Output the [x, y] coordinate of the center of the cell containing the given text.  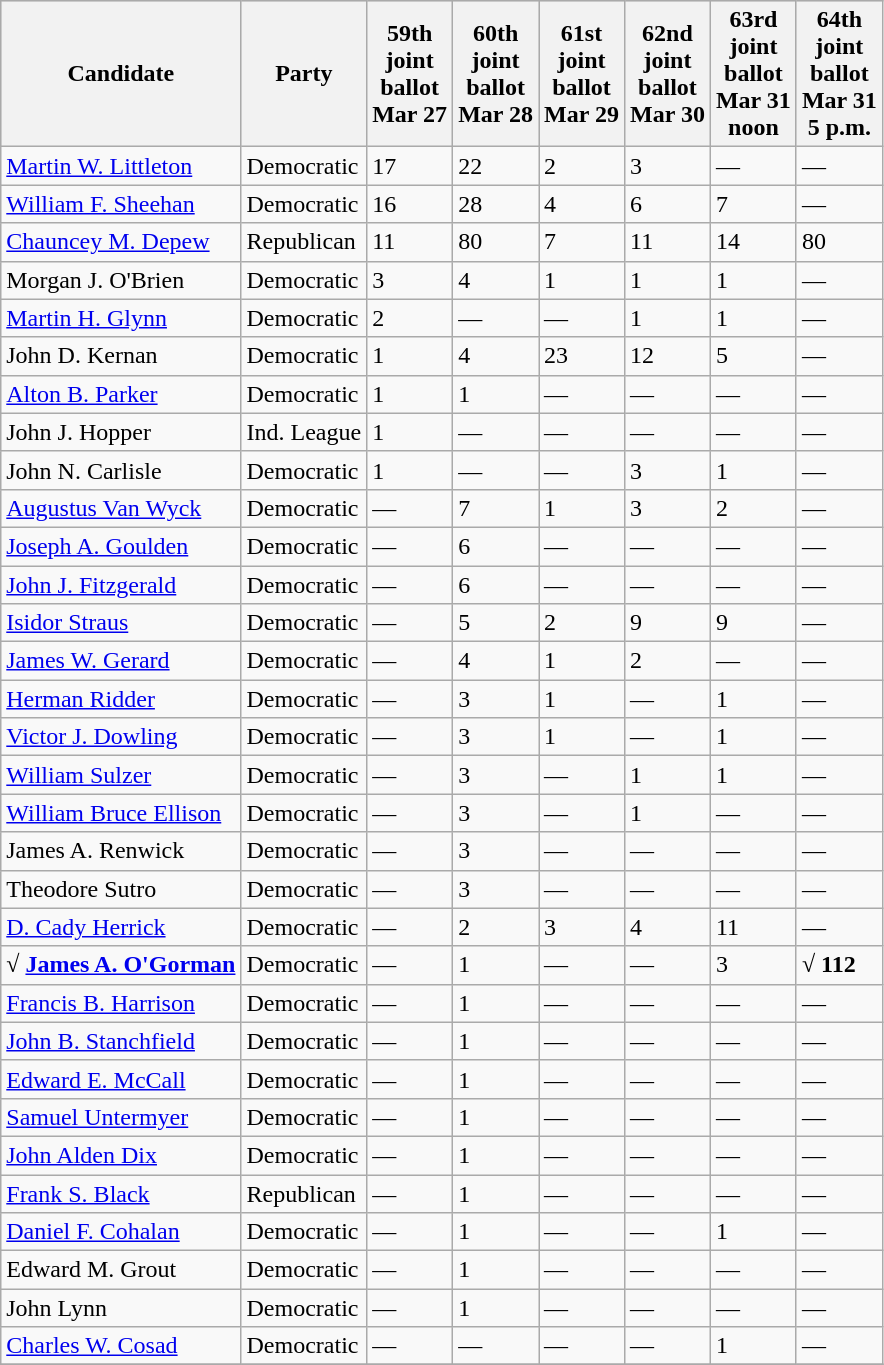
John J. Fitzgerald [121, 585]
Candidate [121, 74]
D. Cady Herrick [121, 927]
Party [304, 74]
63rdjointballotMar 31noon [753, 74]
John B. Stanchfield [121, 1041]
16 [410, 204]
William Bruce Ellison [121, 813]
Chauncey M. Depew [121, 242]
61stjointballotMar 29 [582, 74]
62ndjointballotMar 30 [667, 74]
60thjointballotMar 28 [496, 74]
Isidor Straus [121, 623]
Charles W. Cosad [121, 1346]
Herman Ridder [121, 699]
17 [410, 166]
John J. Hopper [121, 432]
23 [582, 356]
√ 112 [839, 965]
22 [496, 166]
Frank S. Black [121, 1193]
Francis B. Harrison [121, 1003]
Alton B. Parker [121, 394]
Victor J. Dowling [121, 737]
John Alden Dix [121, 1155]
64thjointballotMar 315 p.m. [839, 74]
William F. Sheehan [121, 204]
William Sulzer [121, 775]
Theodore Sutro [121, 889]
Joseph A. Goulden [121, 546]
Ind. League [304, 432]
Martin W. Littleton [121, 166]
James A. Renwick [121, 851]
James W. Gerard [121, 661]
Samuel Untermyer [121, 1117]
John Lynn [121, 1308]
John N. Carlisle [121, 470]
√ James A. O'Gorman [121, 965]
Edward M. Grout [121, 1270]
Augustus Van Wyck [121, 508]
12 [667, 356]
Edward E. McCall [121, 1079]
John D. Kernan [121, 356]
14 [753, 242]
Morgan J. O'Brien [121, 280]
Martin H. Glynn [121, 318]
Daniel F. Cohalan [121, 1232]
28 [496, 204]
59thjointballotMar 27 [410, 74]
